Scan for the cell matching the given text and deliver its (x, y) coordinate at center. 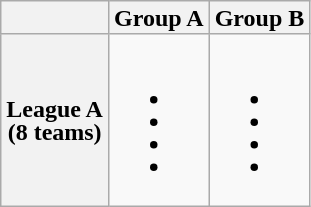
Group B (260, 18)
Group A (158, 18)
League A(8 teams) (55, 120)
